Detect which cell encompasses the target text, then output its (X, Y) center coordinate. 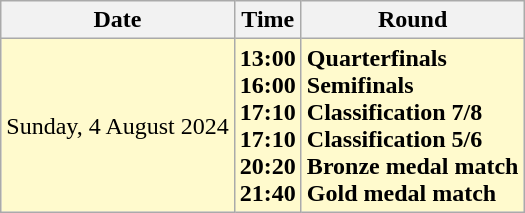
Date (118, 20)
13:0016:0017:1017:1020:2021:40 (268, 126)
QuarterfinalsSemifinalsClassification 7/8Classification 5/6Bronze medal matchGold medal match (412, 126)
Sunday, 4 August 2024 (118, 126)
Round (412, 20)
Time (268, 20)
